Determine the (x, y) coordinate at the center of the cell enclosing the given text.  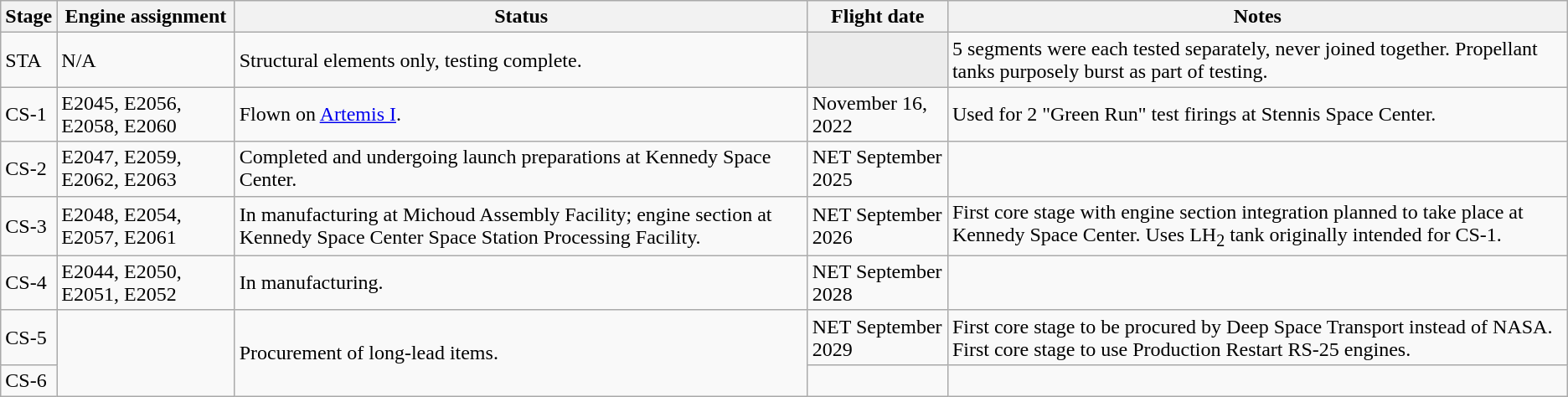
Completed and undergoing launch preparations at Kennedy Space Center. (521, 169)
Stage (28, 17)
CS-6 (28, 380)
Flight date (878, 17)
Flown on Artemis I. (521, 114)
CS-5 (28, 337)
Engine assignment (146, 17)
CS-1 (28, 114)
In manufacturing at Michoud Assembly Facility; engine section at Kennedy Space Center Space Station Processing Facility. (521, 226)
E2044, E2050, E2051, E2052 (146, 283)
CS-2 (28, 169)
CS-3 (28, 226)
N/A (146, 60)
Notes (1257, 17)
E2048, E2054, E2057, E2061 (146, 226)
STA (28, 60)
E2047, E2059, E2062, E2063 (146, 169)
5 segments were each tested separately, never joined together. Propellant tanks purposely burst as part of testing. (1257, 60)
First core stage with engine section integration planned to take place at Kennedy Space Center. Uses LH2 tank originally intended for CS-1. (1257, 226)
E2045, E2056, E2058, E2060 (146, 114)
CS-4 (28, 283)
First core stage to be procured by Deep Space Transport instead of NASA. First core stage to use Production Restart RS-25 engines. (1257, 337)
Status (521, 17)
NET September 2029 (878, 337)
November 16, 2022 (878, 114)
Used for 2 "Green Run" test firings at Stennis Space Center. (1257, 114)
Structural elements only, testing complete. (521, 60)
NET September 2028 (878, 283)
In manufacturing. (521, 283)
Procurement of long-lead items. (521, 353)
NET September 2025 (878, 169)
NET September 2026 (878, 226)
